Output the (x, y) coordinate of the center of the cell containing the given text.  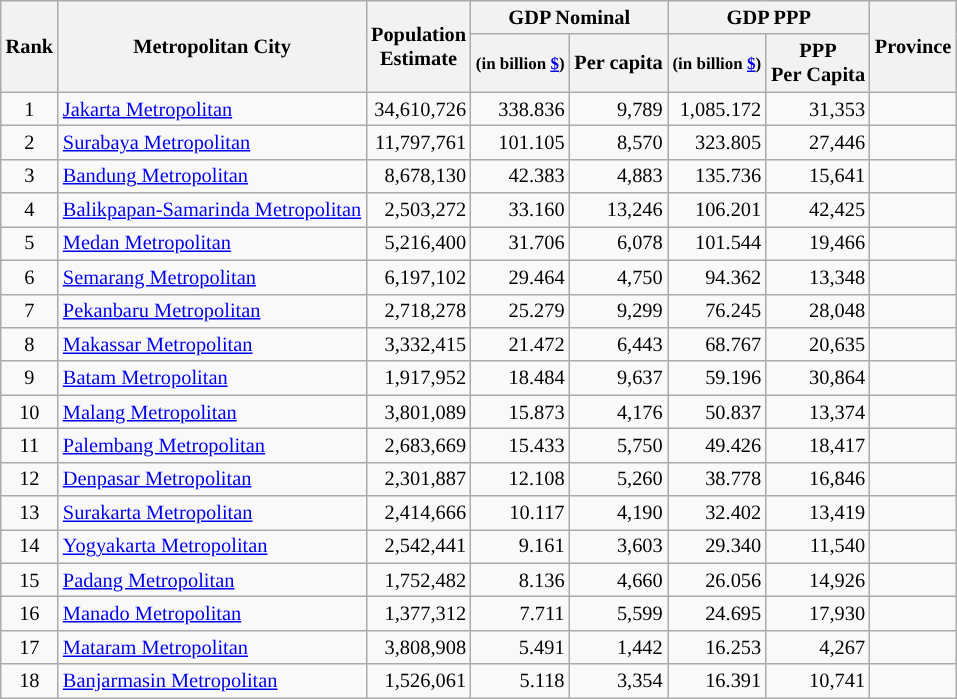
5.118 (520, 681)
3,808,908 (418, 647)
4,660 (618, 580)
2,683,669 (418, 445)
1,377,312 (418, 613)
Makassar Metropolitan (212, 344)
15,641 (818, 176)
76.245 (717, 311)
12.108 (520, 479)
8.136 (520, 580)
PPP Per Capita (818, 63)
101.105 (520, 142)
31.706 (520, 243)
3,603 (618, 546)
Palembang Metropolitan (212, 445)
323.805 (717, 142)
Province (913, 46)
15 (30, 580)
18.484 (520, 378)
1,085.172 (717, 109)
19,466 (818, 243)
15.873 (520, 412)
17,930 (818, 613)
Balikpapan-Samarinda Metropolitan (212, 210)
6,197,102 (418, 277)
17 (30, 647)
34,610,726 (418, 109)
5,750 (618, 445)
5.491 (520, 647)
2,718,278 (418, 311)
24.695 (717, 613)
30,864 (818, 378)
5,599 (618, 613)
49.426 (717, 445)
135.736 (717, 176)
GDP PPP (769, 17)
13,419 (818, 513)
14 (30, 546)
106.201 (717, 210)
2,503,272 (418, 210)
Padang Metropolitan (212, 580)
Mataram Metropolitan (212, 647)
18 (30, 681)
Medan Metropolitan (212, 243)
13,374 (818, 412)
5,216,400 (418, 243)
20,635 (818, 344)
GDP Nominal (570, 17)
16.253 (717, 647)
6,078 (618, 243)
Banjarmasin Metropolitan (212, 681)
Per capita (618, 63)
28,048 (818, 311)
1,442 (618, 647)
12 (30, 479)
42,425 (818, 210)
32.402 (717, 513)
42.383 (520, 176)
13,246 (618, 210)
68.767 (717, 344)
Surakarta Metropolitan (212, 513)
Manado Metropolitan (212, 613)
7.711 (520, 613)
4,883 (618, 176)
11,540 (818, 546)
Surabaya Metropolitan (212, 142)
10 (30, 412)
9,789 (618, 109)
16.391 (717, 681)
10.117 (520, 513)
29.340 (717, 546)
9,299 (618, 311)
6,443 (618, 344)
11,797,761 (418, 142)
4,190 (618, 513)
50.837 (717, 412)
21.472 (520, 344)
Population Estimate (418, 46)
2,414,666 (418, 513)
33.160 (520, 210)
Metropolitan City (212, 46)
1,917,952 (418, 378)
11 (30, 445)
15.433 (520, 445)
8,570 (618, 142)
2,301,887 (418, 479)
1,526,061 (418, 681)
1,752,482 (418, 580)
5 (30, 243)
8 (30, 344)
Pekanbaru Metropolitan (212, 311)
9.161 (520, 546)
Semarang Metropolitan (212, 277)
16,846 (818, 479)
Yogyakarta Metropolitan (212, 546)
7 (30, 311)
27,446 (818, 142)
14,926 (818, 580)
Rank (30, 46)
25.279 (520, 311)
18,417 (818, 445)
26.056 (717, 580)
10,741 (818, 681)
13 (30, 513)
4 (30, 210)
4,267 (818, 647)
29.464 (520, 277)
8,678,130 (418, 176)
Denpasar Metropolitan (212, 479)
3,354 (618, 681)
9,637 (618, 378)
1 (30, 109)
94.362 (717, 277)
3,801,089 (418, 412)
6 (30, 277)
Bandung Metropolitan (212, 176)
Jakarta Metropolitan (212, 109)
4,176 (618, 412)
101.544 (717, 243)
3,332,415 (418, 344)
338.836 (520, 109)
2 (30, 142)
31,353 (818, 109)
5,260 (618, 479)
3 (30, 176)
59.196 (717, 378)
Malang Metropolitan (212, 412)
4,750 (618, 277)
9 (30, 378)
13,348 (818, 277)
Batam Metropolitan (212, 378)
2,542,441 (418, 546)
16 (30, 613)
38.778 (717, 479)
